Return the [x, y] coordinate for the center point of the cell that contains the specified text.  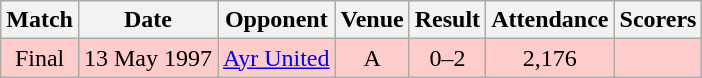
Ayr United [277, 58]
Match [40, 20]
2,176 [550, 58]
A [372, 58]
Date [148, 20]
Attendance [550, 20]
Scorers [658, 20]
13 May 1997 [148, 58]
Final [40, 58]
Venue [372, 20]
0–2 [447, 58]
Result [447, 20]
Opponent [277, 20]
